Identify which cell holds the provided text, then report its [X, Y] central coordinate. 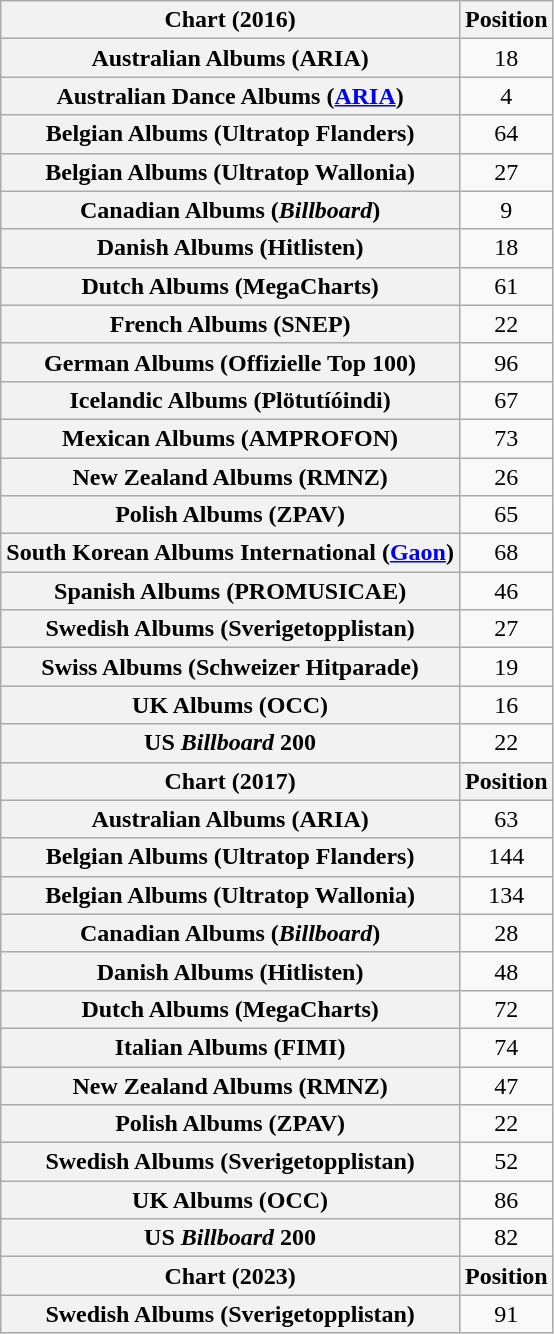
144 [506, 857]
9 [506, 210]
Mexican Albums (AMPROFON) [230, 438]
64 [506, 134]
96 [506, 362]
28 [506, 933]
47 [506, 1085]
46 [506, 591]
86 [506, 1200]
Chart (2016) [230, 20]
67 [506, 400]
4 [506, 96]
Chart (2017) [230, 781]
61 [506, 286]
72 [506, 1009]
73 [506, 438]
Spanish Albums (PROMUSICAE) [230, 591]
19 [506, 667]
52 [506, 1162]
French Albums (SNEP) [230, 324]
Italian Albums (FIMI) [230, 1047]
65 [506, 515]
82 [506, 1238]
Swiss Albums (Schweizer Hitparade) [230, 667]
South Korean Albums International (Gaon) [230, 553]
26 [506, 477]
Icelandic Albums (Plötutíóindi) [230, 400]
Australian Dance Albums (ARIA) [230, 96]
74 [506, 1047]
48 [506, 971]
German Albums (Offizielle Top 100) [230, 362]
134 [506, 895]
16 [506, 705]
91 [506, 1314]
Chart (2023) [230, 1276]
68 [506, 553]
63 [506, 819]
